For the text-containing cell, return its midpoint in [x, y] coordinate format. 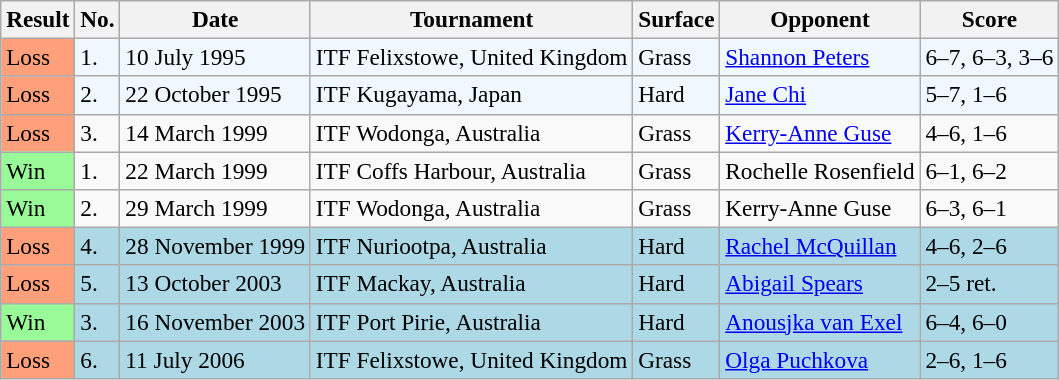
28 November 1999 [215, 246]
Rochelle Rosenfield [820, 170]
6–3, 6–1 [990, 208]
Date [215, 19]
29 March 1999 [215, 208]
6. [98, 359]
4–6, 1–6 [990, 133]
Anousjka van Exel [820, 322]
ITF Coffs Harbour, Australia [471, 170]
ITF Kugayama, Japan [471, 95]
ITF Nuriootpa, Australia [471, 246]
5–7, 1–6 [990, 95]
13 October 2003 [215, 284]
Shannon Peters [820, 57]
11 July 2006 [215, 359]
6–1, 6–2 [990, 170]
22 March 1999 [215, 170]
4–6, 2–6 [990, 246]
4. [98, 246]
Result [38, 19]
6–4, 6–0 [990, 322]
10 July 1995 [215, 57]
Abigail Spears [820, 284]
Score [990, 19]
14 March 1999 [215, 133]
6–7, 6–3, 3–6 [990, 57]
22 October 1995 [215, 95]
Jane Chi [820, 95]
Surface [676, 19]
Opponent [820, 19]
No. [98, 19]
Olga Puchkova [820, 359]
2–5 ret. [990, 284]
16 November 2003 [215, 322]
5. [98, 284]
ITF Mackay, Australia [471, 284]
ITF Port Pirie, Australia [471, 322]
2–6, 1–6 [990, 359]
Rachel McQuillan [820, 246]
Tournament [471, 19]
